From the cell containing the given text, extract its center point as [X, Y] coordinate. 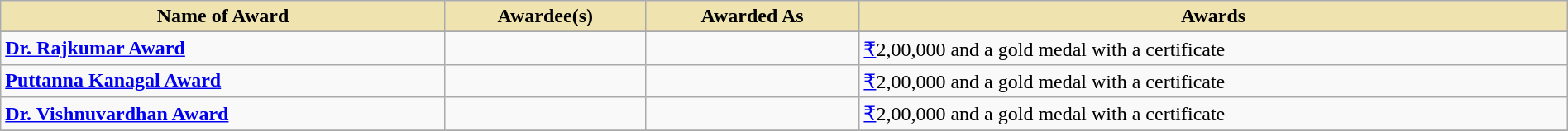
Puttanna Kanagal Award [223, 81]
Awardee(s) [545, 16]
Dr. Rajkumar Award [223, 49]
Name of Award [223, 16]
Awarded As [753, 16]
Dr. Vishnuvardhan Award [223, 114]
Awards [1213, 16]
